Locate the cell with the specified text and output its (X, Y) center coordinate. 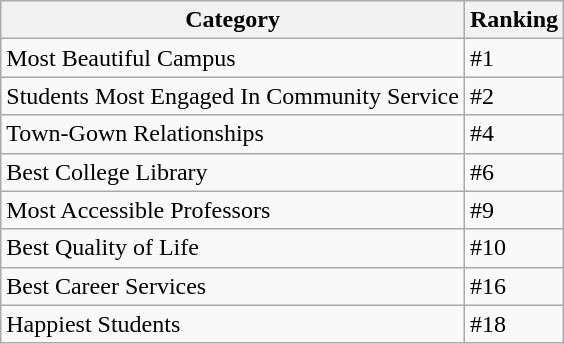
Students Most Engaged In Community Service (233, 96)
Town-Gown Relationships (233, 134)
Category (233, 20)
#4 (514, 134)
Best Quality of Life (233, 248)
#2 (514, 96)
#6 (514, 172)
#9 (514, 210)
#10 (514, 248)
Most Accessible Professors (233, 210)
Happiest Students (233, 324)
Best Career Services (233, 286)
Best College Library (233, 172)
Ranking (514, 20)
#16 (514, 286)
Most Beautiful Campus (233, 58)
#18 (514, 324)
#1 (514, 58)
